Provide the (x, y) coordinate of the cell's center where the given text is located.  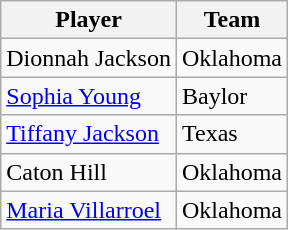
Sophia Young (89, 96)
Maria Villarroel (89, 210)
Texas (232, 134)
Tiffany Jackson (89, 134)
Team (232, 20)
Caton Hill (89, 172)
Player (89, 20)
Dionnah Jackson (89, 58)
Baylor (232, 96)
